Determine the [X, Y] coordinate at the center of the cell enclosing the given text.  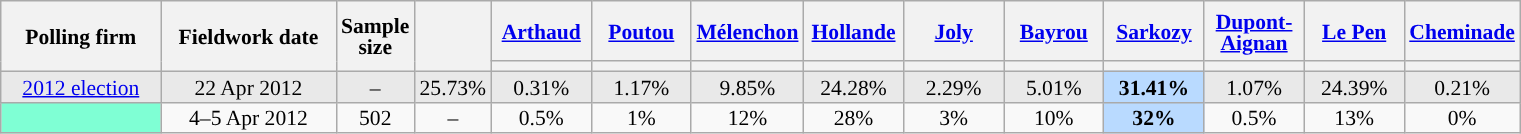
22 Apr 2012 [248, 86]
Sarkozy [1154, 31]
9.85% [747, 86]
4–5 Apr 2012 [248, 118]
32% [1154, 118]
Joly [954, 31]
1.07% [1254, 86]
24.28% [853, 86]
Hollande [853, 31]
1.17% [641, 86]
25.73% [452, 86]
2012 election [81, 86]
13% [1354, 118]
0.31% [541, 86]
0% [1462, 118]
Dupont-Aignan [1254, 31]
1% [641, 118]
0.21% [1462, 86]
Samplesize [375, 36]
28% [853, 118]
Fieldwork date [248, 36]
2.29% [954, 86]
12% [747, 118]
3% [954, 118]
5.01% [1054, 86]
502 [375, 118]
Cheminade [1462, 31]
Mélenchon [747, 31]
10% [1054, 118]
Arthaud [541, 31]
Polling firm [81, 36]
Bayrou [1054, 31]
31.41% [1154, 86]
Le Pen [1354, 31]
24.39% [1354, 86]
Poutou [641, 31]
